Capture the cell that displays the provided text and extract its [x, y] central coordinate. 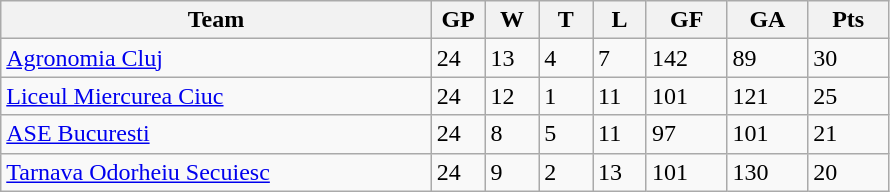
12 [512, 96]
142 [686, 58]
20 [848, 172]
ASE Bucuresti [216, 134]
Pts [848, 20]
GF [686, 20]
8 [512, 134]
2 [566, 172]
W [512, 20]
4 [566, 58]
25 [848, 96]
89 [768, 58]
30 [848, 58]
5 [566, 134]
GA [768, 20]
Team [216, 20]
T [566, 20]
Liceul Miercurea Ciuc [216, 96]
L [620, 20]
1 [566, 96]
Tarnava Odorheiu Secuiesc [216, 172]
9 [512, 172]
21 [848, 134]
7 [620, 58]
GP [458, 20]
130 [768, 172]
Agronomia Cluj [216, 58]
121 [768, 96]
97 [686, 134]
